Find where the given text appears and provide that cell's center as (X, Y) coordinate. 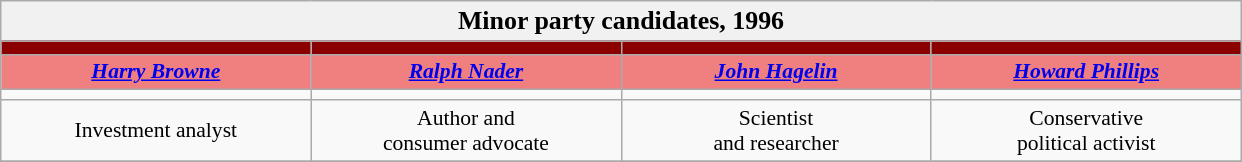
Conservative political activist (1086, 130)
Harry Browne (156, 72)
Scientist and researcher (776, 130)
Investment analyst (156, 130)
Author and consumer advocate (466, 130)
Ralph Nader (466, 72)
Minor party candidates, 1996 (621, 21)
John Hagelin (776, 72)
Howard Phillips (1086, 72)
